Search for the cell housing the specified text and yield its (X, Y) center coordinate. 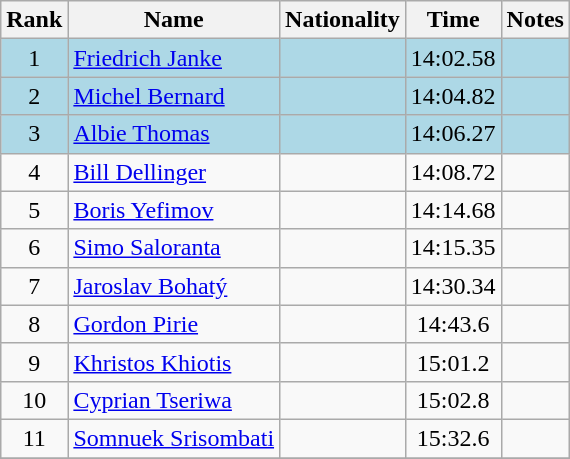
15:32.6 (453, 438)
Somnuek Srisombati (174, 438)
14:30.34 (453, 286)
Name (174, 20)
Albie Thomas (174, 134)
Cyprian Tseriwa (174, 400)
9 (34, 362)
Michel Bernard (174, 96)
14:04.82 (453, 96)
14:02.58 (453, 58)
14:14.68 (453, 210)
7 (34, 286)
Khristos Khiotis (174, 362)
14:15.35 (453, 248)
14:08.72 (453, 172)
15:02.8 (453, 400)
14:06.27 (453, 134)
Jaroslav Bohatý (174, 286)
3 (34, 134)
Gordon Pirie (174, 324)
10 (34, 400)
Notes (535, 20)
5 (34, 210)
4 (34, 172)
Bill Dellinger (174, 172)
Boris Yefimov (174, 210)
11 (34, 438)
Rank (34, 20)
Simo Saloranta (174, 248)
14:43.6 (453, 324)
8 (34, 324)
6 (34, 248)
15:01.2 (453, 362)
Nationality (343, 20)
Time (453, 20)
1 (34, 58)
2 (34, 96)
Friedrich Janke (174, 58)
